Detect which cell encompasses the target text, then output its (X, Y) center coordinate. 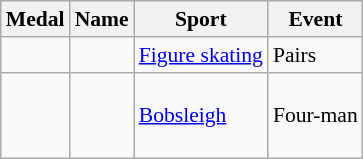
Name (102, 19)
Figure skating (201, 55)
Bobsleigh (201, 116)
Medal (36, 19)
Event (316, 19)
Four-man (316, 116)
Pairs (316, 55)
Sport (201, 19)
